Provide the (x, y) coordinate of the cell's center where the given text is located.  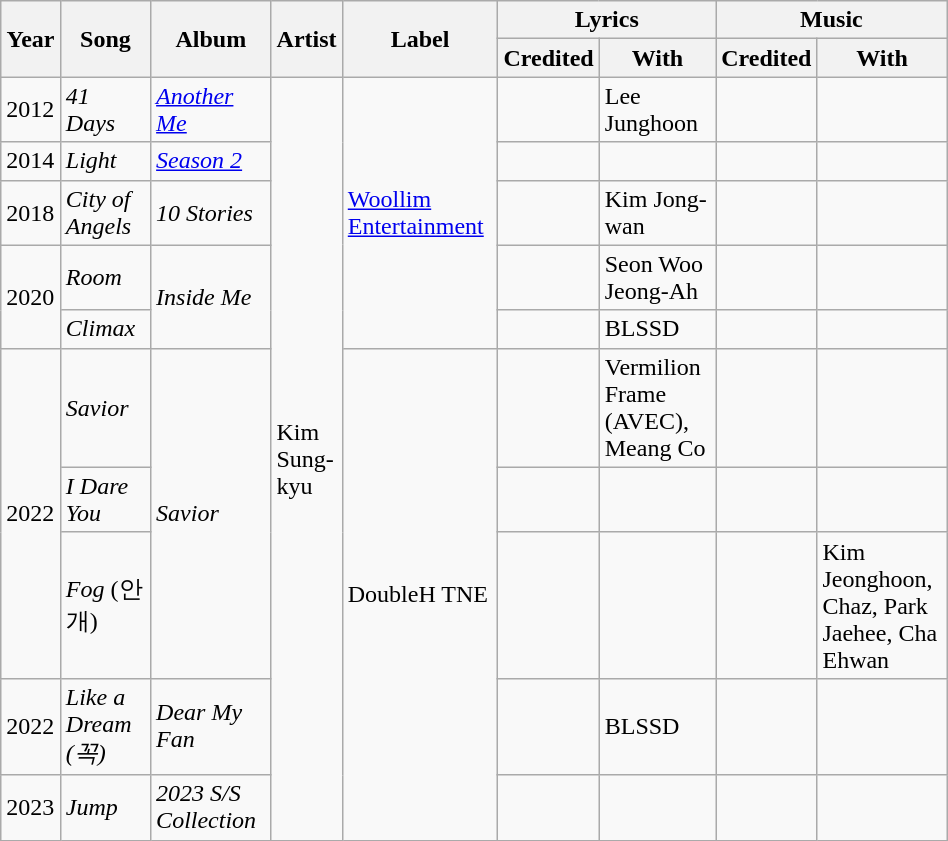
Label (420, 39)
Kim Jeonghoon, Chaz, Park Jaehee, Cha Ehwan (882, 605)
I Dare You (105, 500)
Kim Sung-kyu (306, 458)
10 Stories (211, 212)
DoubleH TNE (420, 594)
Artist (306, 39)
Year (31, 39)
Lee Junghoon (657, 110)
41 Days (105, 110)
Fog (안개) (105, 605)
Light (105, 161)
Another Me (211, 110)
Inside Me (211, 296)
Music (832, 20)
Seon Woo Jeong-Ah (657, 278)
2023 (31, 808)
Jump (105, 808)
Dear My Fan (211, 726)
Vermilion Frame (AVEC), Meang Co (657, 408)
City of Angels (105, 212)
2014 (31, 161)
Room (105, 278)
2012 (31, 110)
Climax (105, 329)
2018 (31, 212)
Song (105, 39)
Like a Dream (꼭) (105, 726)
2023 S/S Collection (211, 808)
Woollim Entertainment (420, 212)
2020 (31, 296)
Kim Jong-wan (657, 212)
Season 2 (211, 161)
Album (211, 39)
Lyrics (607, 20)
